Find where the given text appears and provide that cell's center as [X, Y] coordinate. 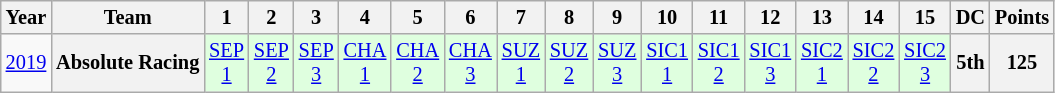
15 [925, 17]
7 [521, 17]
8 [569, 17]
5th [970, 63]
2019 [26, 63]
SIC13 [770, 63]
CHA1 [366, 63]
Points [1022, 17]
2 [272, 17]
SUZ3 [617, 63]
SIC22 [874, 63]
SEP3 [316, 63]
125 [1022, 63]
9 [617, 17]
5 [418, 17]
Year [26, 17]
6 [470, 17]
SEP1 [226, 63]
SUZ2 [569, 63]
SIC21 [822, 63]
12 [770, 17]
Team [128, 17]
SIC11 [667, 63]
SIC23 [925, 63]
Absolute Racing [128, 63]
1 [226, 17]
11 [719, 17]
SIC12 [719, 63]
13 [822, 17]
4 [366, 17]
SEP2 [272, 63]
DC [970, 17]
CHA3 [470, 63]
3 [316, 17]
10 [667, 17]
CHA2 [418, 63]
SUZ1 [521, 63]
14 [874, 17]
